Scan for the cell matching the given text and deliver its (x, y) coordinate at center. 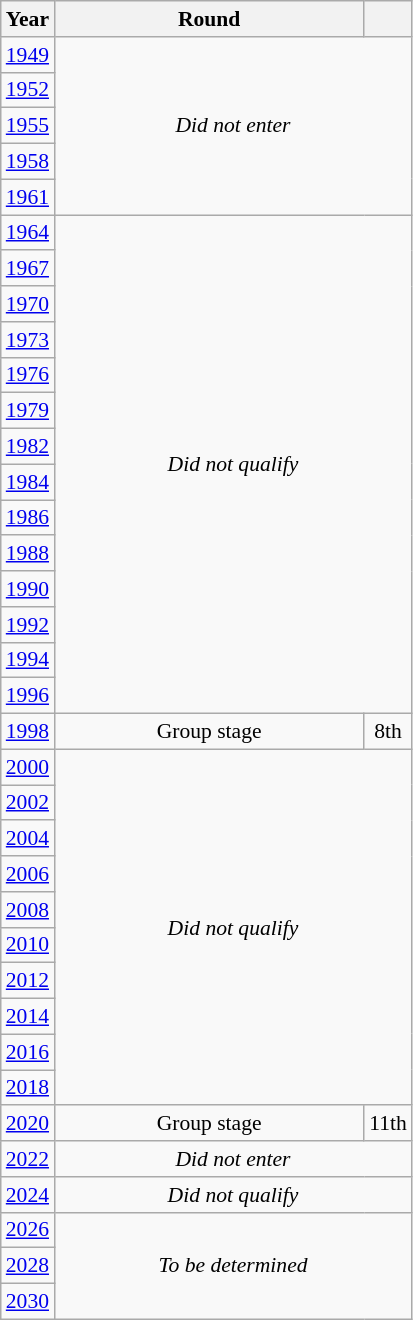
8th (388, 732)
2004 (28, 839)
2002 (28, 803)
1988 (28, 554)
2010 (28, 945)
1982 (28, 447)
2014 (28, 1017)
1958 (28, 162)
2012 (28, 981)
1973 (28, 340)
2020 (28, 1124)
2028 (28, 1266)
1967 (28, 269)
1979 (28, 411)
1994 (28, 660)
2008 (28, 910)
1949 (28, 55)
Year (28, 19)
1996 (28, 696)
1952 (28, 90)
1961 (28, 197)
1976 (28, 375)
1964 (28, 233)
11th (388, 1124)
To be determined (233, 1266)
1990 (28, 589)
1984 (28, 482)
2000 (28, 767)
2018 (28, 1088)
2006 (28, 874)
2030 (28, 1302)
1998 (28, 732)
1986 (28, 518)
1970 (28, 304)
2024 (28, 1195)
1955 (28, 126)
Round (209, 19)
1992 (28, 625)
2022 (28, 1159)
2016 (28, 1052)
2026 (28, 1230)
